Locate the cell with the specified text and output its (x, y) center coordinate. 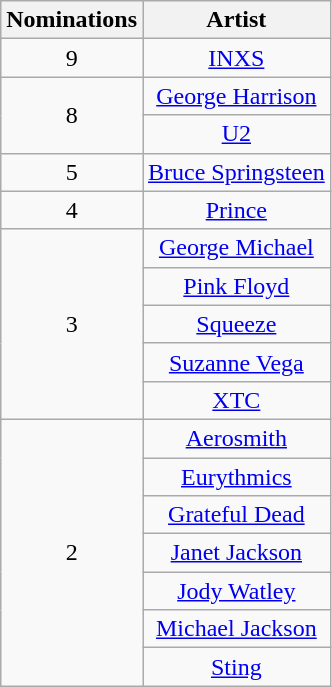
Grateful Dead (236, 515)
Pink Floyd (236, 286)
Artist (236, 20)
Sting (236, 667)
Squeeze (236, 324)
Eurythmics (236, 477)
8 (72, 115)
Jody Watley (236, 591)
3 (72, 324)
Michael Jackson (236, 629)
4 (72, 210)
Nominations (72, 20)
INXS (236, 58)
XTC (236, 400)
Prince (236, 210)
5 (72, 172)
Suzanne Vega (236, 362)
George Michael (236, 248)
Janet Jackson (236, 553)
Aerosmith (236, 438)
2 (72, 552)
9 (72, 58)
Bruce Springsteen (236, 172)
George Harrison (236, 96)
U2 (236, 134)
